Determine the [x, y] coordinate at the center of the cell enclosing the given text.  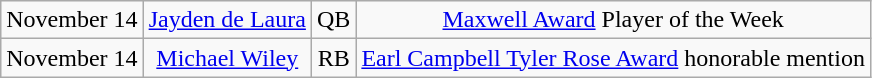
QB [333, 20]
Earl Campbell Tyler Rose Award honorable mention [614, 58]
Maxwell Award Player of the Week [614, 20]
Jayden de Laura [227, 20]
RB [333, 58]
Michael Wiley [227, 58]
